For the text-containing cell, return its midpoint in (x, y) coordinate format. 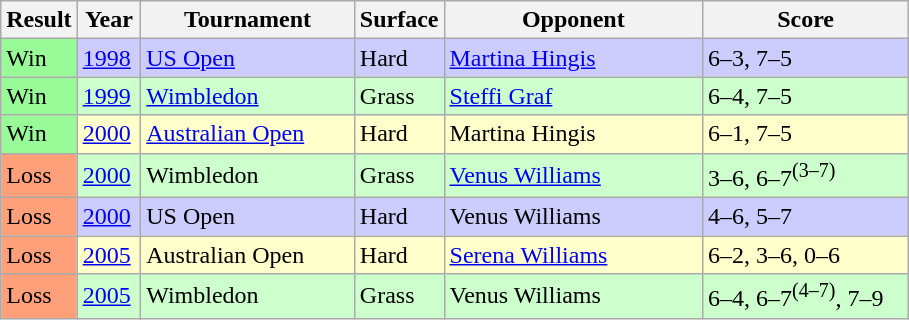
3–6, 6–7(3–7) (806, 176)
Steffi Graf (574, 96)
Score (806, 20)
6–3, 7–5 (806, 58)
6–4, 6–7(4–7), 7–9 (806, 296)
6–1, 7–5 (806, 134)
Result (39, 20)
Serena Williams (574, 255)
1998 (109, 58)
Opponent (574, 20)
Year (109, 20)
4–6, 5–7 (806, 217)
1999 (109, 96)
6–2, 3–6, 0–6 (806, 255)
Surface (399, 20)
Tournament (248, 20)
6–4, 7–5 (806, 96)
